Capture the cell that displays the provided text and extract its [X, Y] central coordinate. 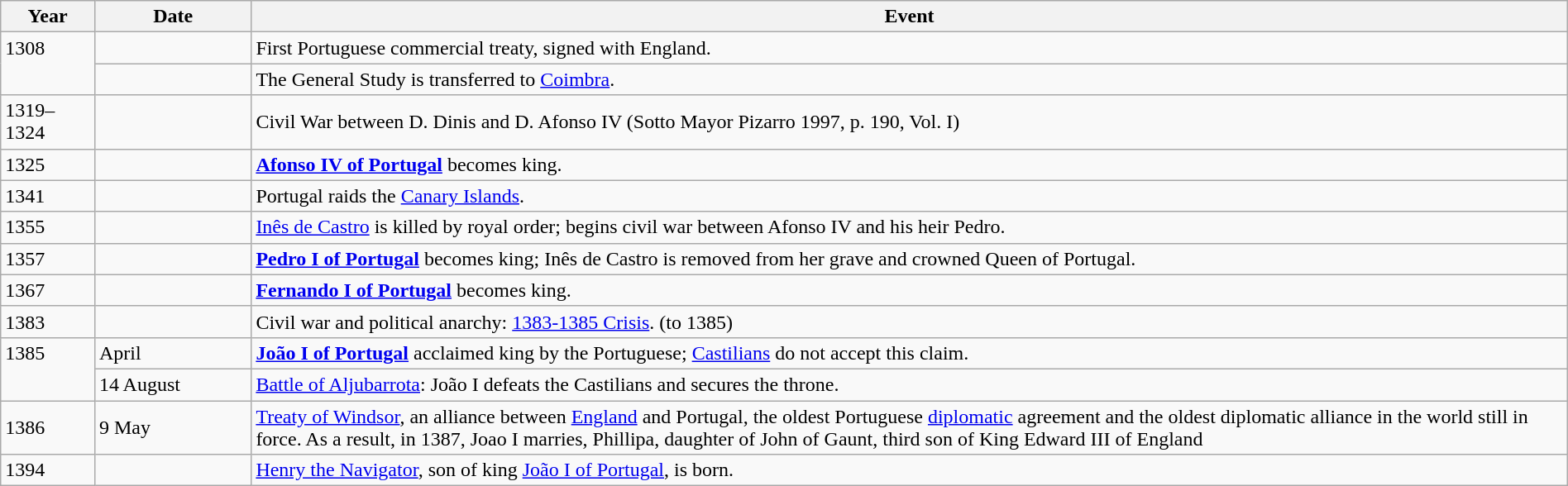
The General Study is transferred to Coimbra. [910, 79]
Civil War between D. Dinis and D. Afonso IV (Sotto Mayor Pizarro 1997, p. 190, Vol. I) [910, 122]
1308 [48, 64]
1383 [48, 322]
First Portuguese commercial treaty, signed with England. [910, 48]
Year [48, 17]
Civil war and political anarchy: 1383-1385 Crisis. (to 1385) [910, 322]
1319–1324 [48, 122]
Portugal raids the Canary Islands. [910, 196]
Fernando I of Portugal becomes king. [910, 290]
14 August [172, 384]
Date [172, 17]
9 May [172, 426]
Battle of Aljubarrota: João I defeats the Castilians and secures the throne. [910, 384]
1385 [48, 369]
1386 [48, 426]
1357 [48, 259]
Afonso IV of Portugal becomes king. [910, 164]
1325 [48, 164]
1394 [48, 470]
1355 [48, 227]
1341 [48, 196]
Event [910, 17]
April [172, 353]
Henry the Navigator, son of king João I of Portugal, is born. [910, 470]
Pedro I of Portugal becomes king; Inês de Castro is removed from her grave and crowned Queen of Portugal. [910, 259]
Inês de Castro is killed by royal order; begins civil war between Afonso IV and his heir Pedro. [910, 227]
1367 [48, 290]
João I of Portugal acclaimed king by the Portuguese; Castilians do not accept this claim. [910, 353]
